From the cell containing the given text, extract its center point as [x, y] coordinate. 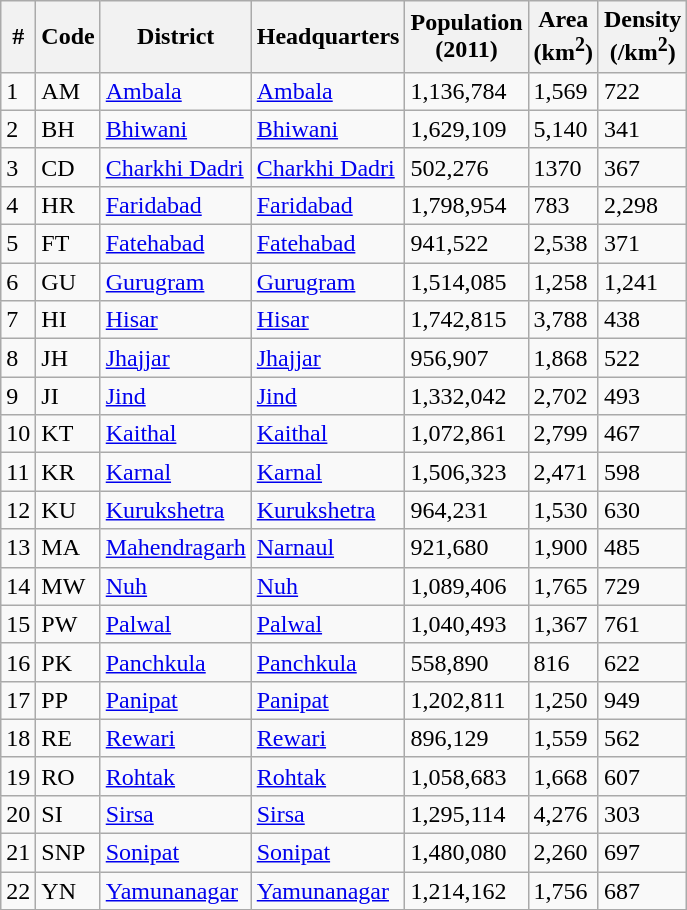
2 [18, 129]
7 [18, 320]
729 [642, 586]
SI [68, 814]
1,136,784 [466, 91]
20 [18, 814]
2,471 [563, 472]
10 [18, 434]
Code [68, 37]
5 [18, 244]
3 [18, 167]
Mahendragarh [176, 548]
896,129 [466, 738]
502,276 [466, 167]
964,231 [466, 510]
956,907 [466, 358]
12 [18, 510]
CD [68, 167]
607 [642, 776]
District [176, 37]
Population (2011) [466, 37]
4,276 [563, 814]
SNP [68, 853]
2,298 [642, 205]
1 [18, 91]
2,538 [563, 244]
1,742,815 [466, 320]
Area (km2) [563, 37]
949 [642, 700]
1,295,114 [466, 814]
1,569 [563, 91]
761 [642, 624]
1,559 [563, 738]
1370 [563, 167]
558,890 [466, 662]
303 [642, 814]
PP [68, 700]
8 [18, 358]
1,480,080 [466, 853]
2,702 [563, 396]
HR [68, 205]
1,202,811 [466, 700]
622 [642, 662]
1,900 [563, 548]
AM [68, 91]
630 [642, 510]
562 [642, 738]
16 [18, 662]
1,668 [563, 776]
1,214,162 [466, 891]
1,072,861 [466, 434]
21 [18, 853]
1,250 [563, 700]
YN [68, 891]
17 [18, 700]
MA [68, 548]
341 [642, 129]
19 [18, 776]
493 [642, 396]
2,799 [563, 434]
9 [18, 396]
MW [68, 586]
3,788 [563, 320]
15 [18, 624]
1,089,406 [466, 586]
1,367 [563, 624]
1,798,954 [466, 205]
Headquarters [328, 37]
1,040,493 [466, 624]
1,756 [563, 891]
5,140 [563, 129]
Density (/km2) [642, 37]
PW [68, 624]
2,260 [563, 853]
RE [68, 738]
RO [68, 776]
GU [68, 282]
HI [68, 320]
598 [642, 472]
KR [68, 472]
JI [68, 396]
485 [642, 548]
1,514,085 [466, 282]
1,332,042 [466, 396]
1,241 [642, 282]
6 [18, 282]
467 [642, 434]
18 [18, 738]
22 [18, 891]
KU [68, 510]
1,765 [563, 586]
1,058,683 [466, 776]
722 [642, 91]
941,522 [466, 244]
438 [642, 320]
11 [18, 472]
367 [642, 167]
522 [642, 358]
Narnaul [328, 548]
KT [68, 434]
697 [642, 853]
1,258 [563, 282]
921,680 [466, 548]
371 [642, 244]
816 [563, 662]
BH [68, 129]
783 [563, 205]
JH [68, 358]
13 [18, 548]
687 [642, 891]
1,629,109 [466, 129]
# [18, 37]
1,868 [563, 358]
4 [18, 205]
1,506,323 [466, 472]
14 [18, 586]
PK [68, 662]
FT [68, 244]
1,530 [563, 510]
